Locate the cell with the specified text and output its (X, Y) center coordinate. 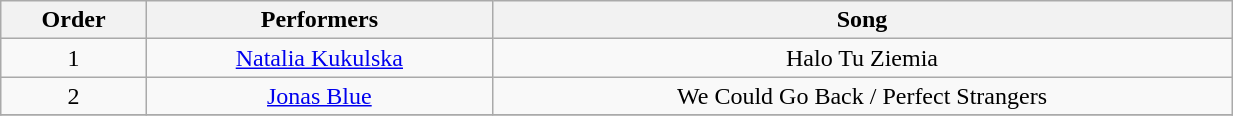
Performers (319, 20)
Jonas Blue (319, 96)
2 (74, 96)
We Could Go Back / Perfect Strangers (862, 96)
Halo Tu Ziemia (862, 58)
1 (74, 58)
Order (74, 20)
Natalia Kukulska (319, 58)
Song (862, 20)
